Identify which cell holds the provided text, then report its (X, Y) central coordinate. 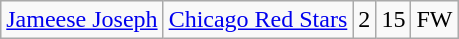
FW (434, 20)
Jameese Joseph (82, 20)
15 (394, 20)
Chicago Red Stars (258, 20)
2 (364, 20)
